Provide the [x, y] coordinate of the cell's center where the given text is located.  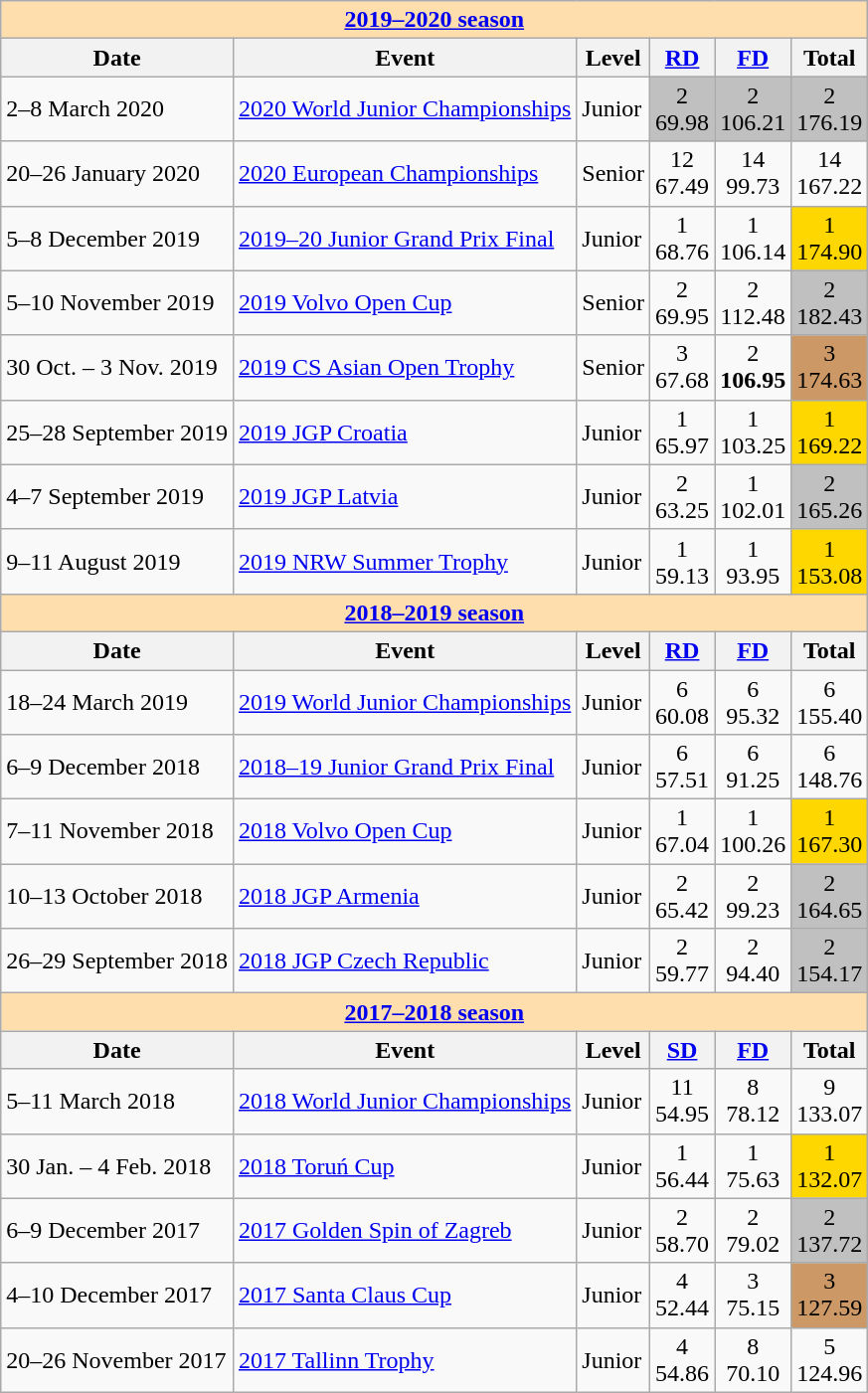
6–9 December 2017 [117, 1231]
5–8 December 2019 [117, 239]
2019 Volvo Open Cup [404, 302]
1 59.13 [682, 561]
2–8 March 2020 [117, 109]
20–26 January 2020 [117, 173]
6 91.25 [754, 768]
2 69.98 [682, 109]
14 167.22 [829, 173]
2 106.95 [754, 368]
2 164.65 [829, 897]
2019–2020 season [434, 20]
1 167.30 [829, 831]
2018 World Junior Championships [404, 1102]
30 Jan. – 4 Feb. 2018 [117, 1165]
2017 Santa Claus Cup [404, 1295]
2018 JGP Czech Republic [404, 960]
12 67.49 [682, 173]
4–10 December 2017 [117, 1295]
2 58.70 [682, 1231]
4–7 September 2019 [117, 497]
2019 JGP Croatia [404, 432]
2019 NRW Summer Trophy [404, 561]
1 103.25 [754, 432]
2018 Volvo Open Cup [404, 831]
4 52.44 [682, 1295]
3 127.59 [829, 1295]
2 65.42 [682, 897]
8 70.10 [754, 1360]
1 93.95 [754, 561]
18–24 March 2019 [117, 702]
20–26 November 2017 [117, 1360]
2 154.17 [829, 960]
2 99.23 [754, 897]
3 75.15 [754, 1295]
2 182.43 [829, 302]
2 112.48 [754, 302]
8 78.12 [754, 1102]
1 75.63 [754, 1165]
1 102.01 [754, 497]
6 148.76 [829, 768]
2020 World Junior Championships [404, 109]
2020 European Championships [404, 173]
10–13 October 2018 [117, 897]
5–10 November 2019 [117, 302]
6 155.40 [829, 702]
6–9 December 2018 [117, 768]
6 60.08 [682, 702]
2018 JGP Armenia [404, 897]
2 69.95 [682, 302]
5–11 March 2018 [117, 1102]
1 169.22 [829, 432]
2019 JGP Latvia [404, 497]
2 63.25 [682, 497]
4 54.86 [682, 1360]
1 65.97 [682, 432]
SD [682, 1050]
9–11 August 2019 [117, 561]
1 56.44 [682, 1165]
2019–20 Junior Grand Prix Final [404, 239]
7–11 November 2018 [117, 831]
11 54.95 [682, 1102]
14 99.73 [754, 173]
2 106.21 [754, 109]
1 67.04 [682, 831]
2019 World Junior Championships [404, 702]
2 176.19 [829, 109]
2 137.72 [829, 1231]
9 133.07 [829, 1102]
2 79.02 [754, 1231]
5 124.96 [829, 1360]
2017 Golden Spin of Zagreb [404, 1231]
2017 Tallinn Trophy [404, 1360]
2018 Toruń Cup [404, 1165]
1 174.90 [829, 239]
30 Oct. – 3 Nov. 2019 [117, 368]
1 68.76 [682, 239]
2019 CS Asian Open Trophy [404, 368]
1 153.08 [829, 561]
3 174.63 [829, 368]
1 132.07 [829, 1165]
2 59.77 [682, 960]
2017–2018 season [434, 1012]
6 95.32 [754, 702]
1 100.26 [754, 831]
2 165.26 [829, 497]
2 94.40 [754, 960]
2018–2019 season [434, 612]
2018–19 Junior Grand Prix Final [404, 768]
3 67.68 [682, 368]
25–28 September 2019 [117, 432]
6 57.51 [682, 768]
26–29 September 2018 [117, 960]
1 106.14 [754, 239]
